Detect which cell encompasses the target text, then output its [x, y] center coordinate. 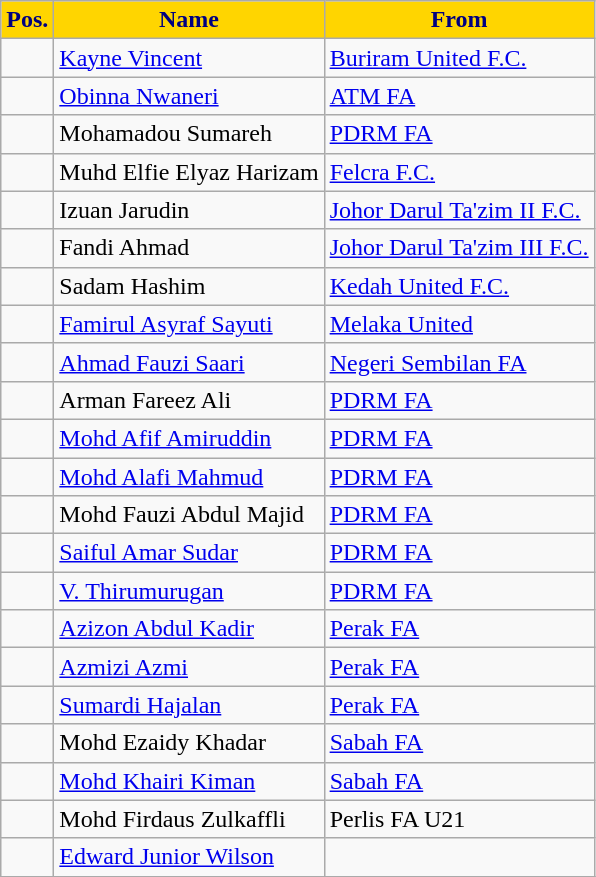
From [459, 20]
Obinna Nwaneri [189, 96]
Johor Darul Ta'zim III F.C. [459, 248]
Ahmad Fauzi Saari [189, 362]
Famirul Asyraf Sayuti [189, 324]
Mohamadou Sumareh [189, 134]
Mohd Firdaus Zulkaffli [189, 819]
ATM FA [459, 96]
Perlis FA U21 [459, 819]
Mohd Afif Amiruddin [189, 438]
Edward Junior Wilson [189, 857]
Pos. [28, 20]
Buriram United F.C. [459, 58]
Mohd Ezaidy Khadar [189, 743]
Name [189, 20]
Mohd Fauzi Abdul Majid [189, 515]
V. Thirumurugan [189, 591]
Kayne Vincent [189, 58]
Negeri Sembilan FA [459, 362]
Melaka United [459, 324]
Felcra F.C. [459, 172]
Kedah United F.C. [459, 286]
Azmizi Azmi [189, 667]
Mohd Khairi Kiman [189, 781]
Izuan Jarudin [189, 210]
Sumardi Hajalan [189, 705]
Johor Darul Ta'zim II F.C. [459, 210]
Mohd Alafi Mahmud [189, 477]
Muhd Elfie Elyaz Harizam [189, 172]
Azizon Abdul Kadir [189, 629]
Saiful Amar Sudar [189, 553]
Arman Fareez Ali [189, 400]
Sadam Hashim [189, 286]
Fandi Ahmad [189, 248]
